Scan for the cell matching the given text and deliver its (x, y) coordinate at center. 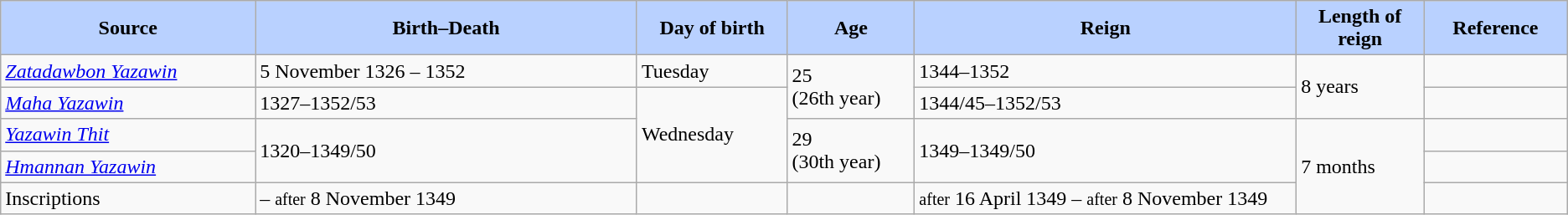
Length of reign (1360, 28)
Day of birth (712, 28)
29 (30th year) (851, 151)
Yazawin Thit (128, 135)
after 16 April 1349 – after 8 November 1349 (1106, 198)
Tuesday (712, 71)
Source (128, 28)
1344/45–1352/53 (1106, 103)
Maha Yazawin (128, 103)
Wednesday (712, 135)
Zatadawbon Yazawin (128, 71)
5 November 1326 – 1352 (446, 71)
Age (851, 28)
Reign (1106, 28)
1349–1349/50 (1106, 151)
1344–1352 (1106, 71)
1320–1349/50 (446, 151)
7 months (1360, 166)
1327–1352/53 (446, 103)
Reference (1496, 28)
Inscriptions (128, 198)
Hmannan Yazawin (128, 166)
25 (26th year) (851, 87)
8 years (1360, 87)
Birth–Death (446, 28)
– after 8 November 1349 (446, 198)
